Output the [X, Y] coordinate of the center of the cell containing the given text.  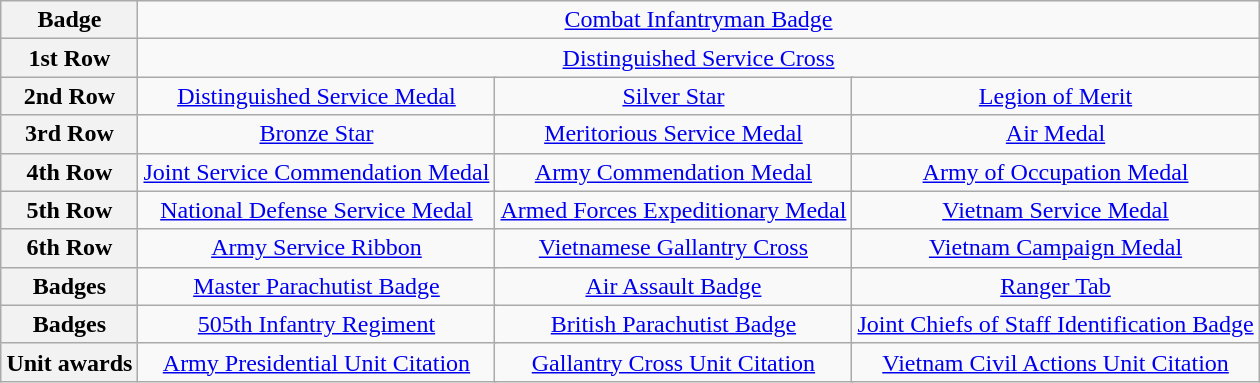
National Defense Service Medal [316, 210]
Combat Infantryman Badge [698, 20]
Vietnam Service Medal [1056, 210]
Meritorious Service Medal [674, 134]
6th Row [70, 248]
Army Service Ribbon [316, 248]
Silver Star [674, 96]
3rd Row [70, 134]
Joint Chiefs of Staff Identification Badge [1056, 324]
Armed Forces Expeditionary Medal [674, 210]
Gallantry Cross Unit Citation [674, 362]
British Parachutist Badge [674, 324]
Army Presidential Unit Citation [316, 362]
Vietnam Civil Actions Unit Citation [1056, 362]
Ranger Tab [1056, 286]
Army of Occupation Medal [1056, 172]
4th Row [70, 172]
Unit awards [70, 362]
Bronze Star [316, 134]
Vietnam Campaign Medal [1056, 248]
Badge [70, 20]
2nd Row [70, 96]
Master Parachutist Badge [316, 286]
Joint Service Commendation Medal [316, 172]
Distinguished Service Cross [698, 58]
Distinguished Service Medal [316, 96]
Air Assault Badge [674, 286]
Legion of Merit [1056, 96]
Vietnamese Gallantry Cross [674, 248]
5th Row [70, 210]
1st Row [70, 58]
505th Infantry Regiment [316, 324]
Air Medal [1056, 134]
Army Commendation Medal [674, 172]
